Identify which cell holds the provided text, then report its (x, y) central coordinate. 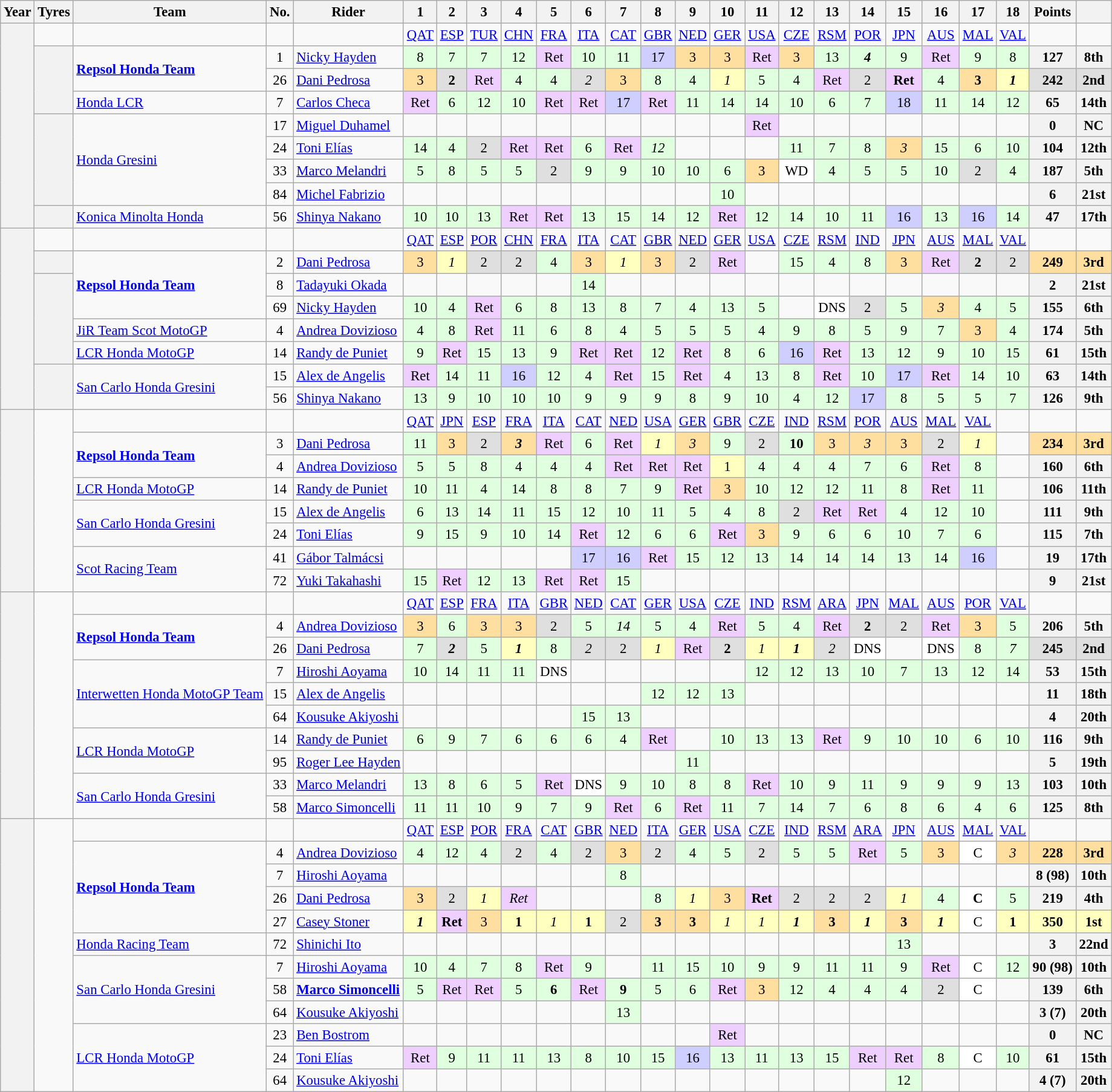
106 (1052, 489)
1st (1093, 921)
41 (280, 557)
104 (1052, 148)
69 (280, 308)
4 (7) (1052, 1081)
126 (1052, 398)
Yuki Takahashi (348, 580)
18th (1093, 694)
116 (1052, 739)
Rider (348, 12)
Konica Minolta Honda (170, 216)
Interwetten Honda MotoGP Team (170, 694)
Team (170, 12)
Shinichi Ito (348, 944)
Michel Fabrizio (348, 194)
Tyres (54, 12)
22nd (1093, 944)
TUR (484, 35)
63 (1052, 375)
Roger Lee Hayden (348, 762)
234 (1052, 444)
4th (1093, 899)
245 (1052, 649)
Points (1052, 12)
139 (1052, 989)
WD (797, 171)
No. (280, 12)
160 (1052, 467)
155 (1052, 308)
111 (1052, 512)
Carlos Checa (348, 103)
125 (1052, 808)
27 (280, 921)
115 (1052, 535)
11th (1093, 489)
8 (98) (1052, 876)
19 (1052, 557)
Honda Racing Team (170, 944)
242 (1052, 80)
84 (280, 194)
174 (1052, 330)
23 (280, 1035)
Year (18, 12)
206 (1052, 626)
95 (280, 762)
Scot Racing Team (170, 568)
JiR Team Scot MotoGP (170, 330)
187 (1052, 171)
Honda Gresini (170, 160)
103 (1052, 785)
Casey Stoner (348, 921)
47 (1052, 216)
Gábor Talmácsi (348, 557)
228 (1052, 853)
19th (1093, 762)
53 (1052, 671)
12th (1093, 148)
Ben Bostrom (348, 1035)
249 (1052, 262)
127 (1052, 57)
350 (1052, 921)
65 (1052, 103)
90 (98) (1052, 967)
Honda LCR (170, 103)
Tadayuki Okada (348, 285)
Miguel Duhamel (348, 126)
3 (7) (1052, 1012)
7th (1093, 535)
219 (1052, 899)
